Search for the cell housing the specified text and yield its (X, Y) center coordinate. 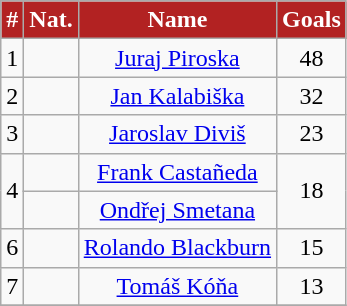
7 (12, 286)
Frank Castañeda (177, 172)
32 (312, 96)
2 (12, 96)
Nat. (51, 20)
13 (312, 286)
Jan Kalabiška (177, 96)
Ondřej Smetana (177, 210)
Goals (312, 20)
1 (12, 58)
15 (312, 248)
23 (312, 134)
Juraj Piroska (177, 58)
# (12, 20)
48 (312, 58)
6 (12, 248)
4 (12, 191)
Rolando Blackburn (177, 248)
3 (12, 134)
Tomáš Kóňa (177, 286)
Name (177, 20)
18 (312, 191)
Jaroslav Diviš (177, 134)
